Locate the cell with the specified text and output its (x, y) center coordinate. 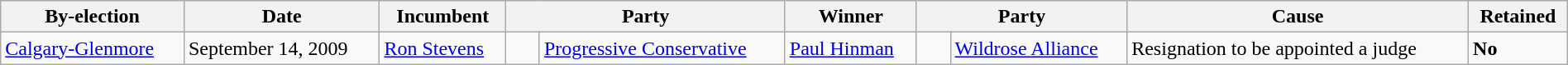
Wildrose Alliance (1039, 48)
Winner (850, 17)
Paul Hinman (850, 48)
No (1518, 48)
Date (281, 17)
Cause (1298, 17)
By-election (93, 17)
Ron Stevens (443, 48)
Retained (1518, 17)
Progressive Conservative (662, 48)
Calgary-Glenmore (93, 48)
Incumbent (443, 17)
Resignation to be appointed a judge (1298, 48)
September 14, 2009 (281, 48)
